Locate the cell with the specified text and output its (X, Y) center coordinate. 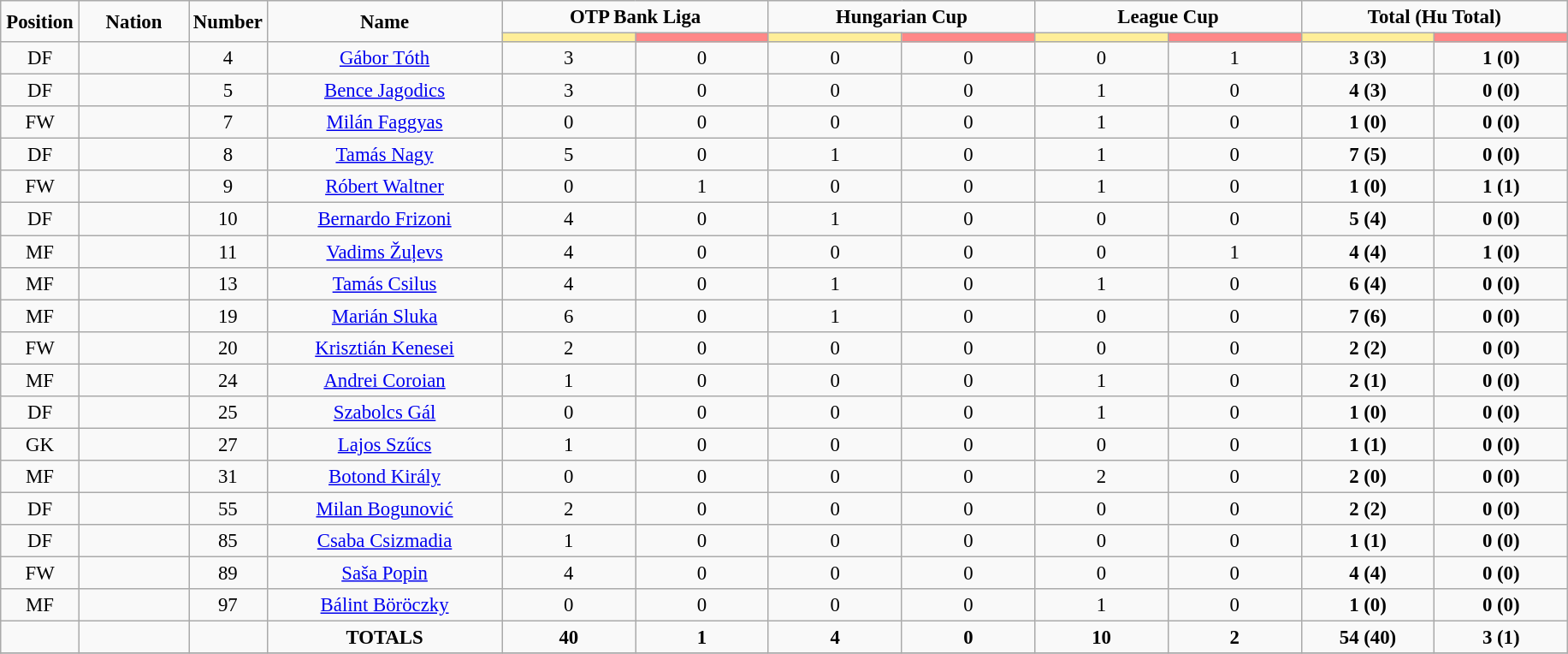
Tamás Csilus (385, 283)
27 (228, 444)
7 (228, 122)
7 (5) (1368, 155)
Milan Bogunović (385, 508)
7 (6) (1368, 316)
Total (Hu Total) (1435, 17)
Saša Popin (385, 574)
4 (3) (1368, 91)
85 (228, 541)
Andrei Coroian (385, 380)
40 (569, 638)
Krisztián Kenesei (385, 348)
3 (1) (1501, 638)
19 (228, 316)
Nation (133, 21)
24 (228, 380)
TOTALS (385, 638)
25 (228, 413)
Csaba Csizmadia (385, 541)
Position (40, 21)
Milán Faggyas (385, 122)
13 (228, 283)
Vadims Žuļevs (385, 252)
8 (228, 155)
Bernardo Frizoni (385, 219)
9 (228, 187)
Name (385, 21)
3 (3) (1368, 58)
Botond Király (385, 477)
6 (4) (1368, 283)
Tamás Nagy (385, 155)
2 (0) (1368, 477)
Bálint Böröczky (385, 605)
Number (228, 21)
2 (1) (1368, 380)
Marián Sluka (385, 316)
Lajos Szűcs (385, 444)
55 (228, 508)
Gábor Tóth (385, 58)
Bence Jagodics (385, 91)
54 (40) (1368, 638)
6 (569, 316)
Szabolcs Gál (385, 413)
89 (228, 574)
97 (228, 605)
20 (228, 348)
OTP Bank Liga (635, 17)
5 (4) (1368, 219)
GK (40, 444)
11 (228, 252)
Hungarian Cup (902, 17)
League Cup (1169, 17)
31 (228, 477)
Róbert Waltner (385, 187)
